Find where the given text appears and provide that cell's center as [x, y] coordinate. 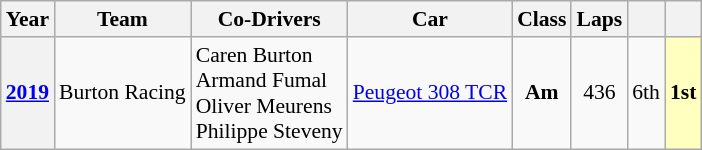
Class [542, 19]
2019 [28, 93]
Laps [599, 19]
436 [599, 93]
Burton Racing [122, 93]
Year [28, 19]
Team [122, 19]
Car [430, 19]
6th [646, 93]
Co-Drivers [270, 19]
Caren Burton Armand Fumal Oliver Meurens Philippe Steveny [270, 93]
1st [684, 93]
Am [542, 93]
Peugeot 308 TCR [430, 93]
